Pinpoint the cell where the given text exists, returning its [x, y] midpoint coordinate. 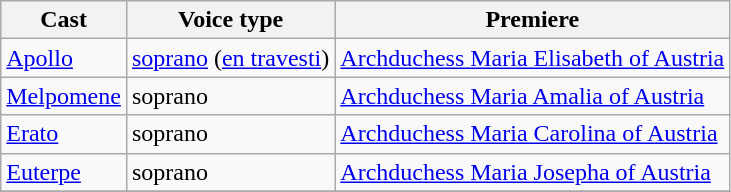
Melpomene [64, 96]
Archduchess Maria Carolina of Austria [532, 134]
Erato [64, 134]
Archduchess Maria Elisabeth of Austria [532, 58]
Premiere [532, 20]
Archduchess Maria Josepha of Austria [532, 172]
soprano (en travesti) [230, 58]
Euterpe [64, 172]
Archduchess Maria Amalia of Austria [532, 96]
Voice type [230, 20]
Cast [64, 20]
Apollo [64, 58]
